Pinpoint the cell where the given text exists, returning its (x, y) midpoint coordinate. 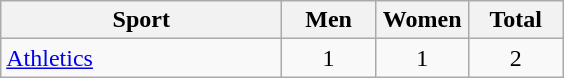
Total (516, 20)
Athletics (142, 58)
Men (329, 20)
Sport (142, 20)
Women (422, 20)
2 (516, 58)
